Locate the cell with the specified text and output its [x, y] center coordinate. 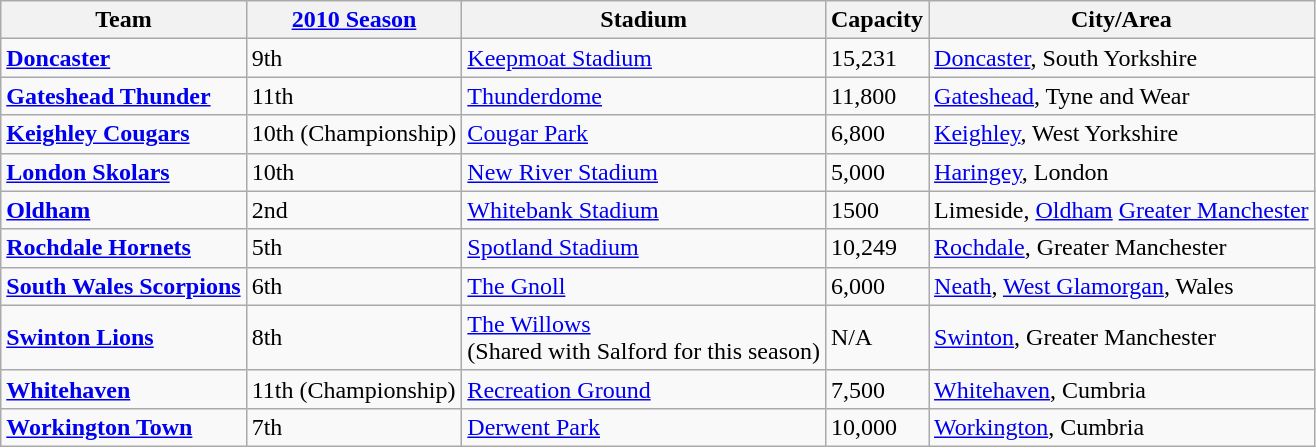
Rochdale, Greater Manchester [1122, 248]
7,500 [876, 389]
10,000 [876, 427]
Rochdale Hornets [124, 248]
Whitehaven [124, 389]
Whitehaven, Cumbria [1122, 389]
London Skolars [124, 172]
1500 [876, 210]
City/Area [1122, 20]
Derwent Park [644, 427]
The Gnoll [644, 286]
10th (Championship) [354, 134]
Thunderdome [644, 96]
6,800 [876, 134]
Keepmoat Stadium [644, 58]
10,249 [876, 248]
9th [354, 58]
7th [354, 427]
10th [354, 172]
2010 Season [354, 20]
Oldham [124, 210]
Stadium [644, 20]
Swinton Lions [124, 338]
Gateshead, Tyne and Wear [1122, 96]
Doncaster [124, 58]
Keighley, West Yorkshire [1122, 134]
Team [124, 20]
South Wales Scorpions [124, 286]
8th [354, 338]
Neath, West Glamorgan, Wales [1122, 286]
Keighley Cougars [124, 134]
Spotland Stadium [644, 248]
11th [354, 96]
N/A [876, 338]
Workington, Cumbria [1122, 427]
Doncaster, South Yorkshire [1122, 58]
Capacity [876, 20]
2nd [354, 210]
5th [354, 248]
Recreation Ground [644, 389]
Limeside, Oldham Greater Manchester [1122, 210]
Cougar Park [644, 134]
Gateshead Thunder [124, 96]
15,231 [876, 58]
6,000 [876, 286]
6th [354, 286]
5,000 [876, 172]
11th (Championship) [354, 389]
The Willows (Shared with Salford for this season) [644, 338]
11,800 [876, 96]
Swinton, Greater Manchester [1122, 338]
Workington Town [124, 427]
Haringey, London [1122, 172]
New River Stadium [644, 172]
Whitebank Stadium [644, 210]
